Return the (x, y) coordinate for the center point of the cell that contains the specified text.  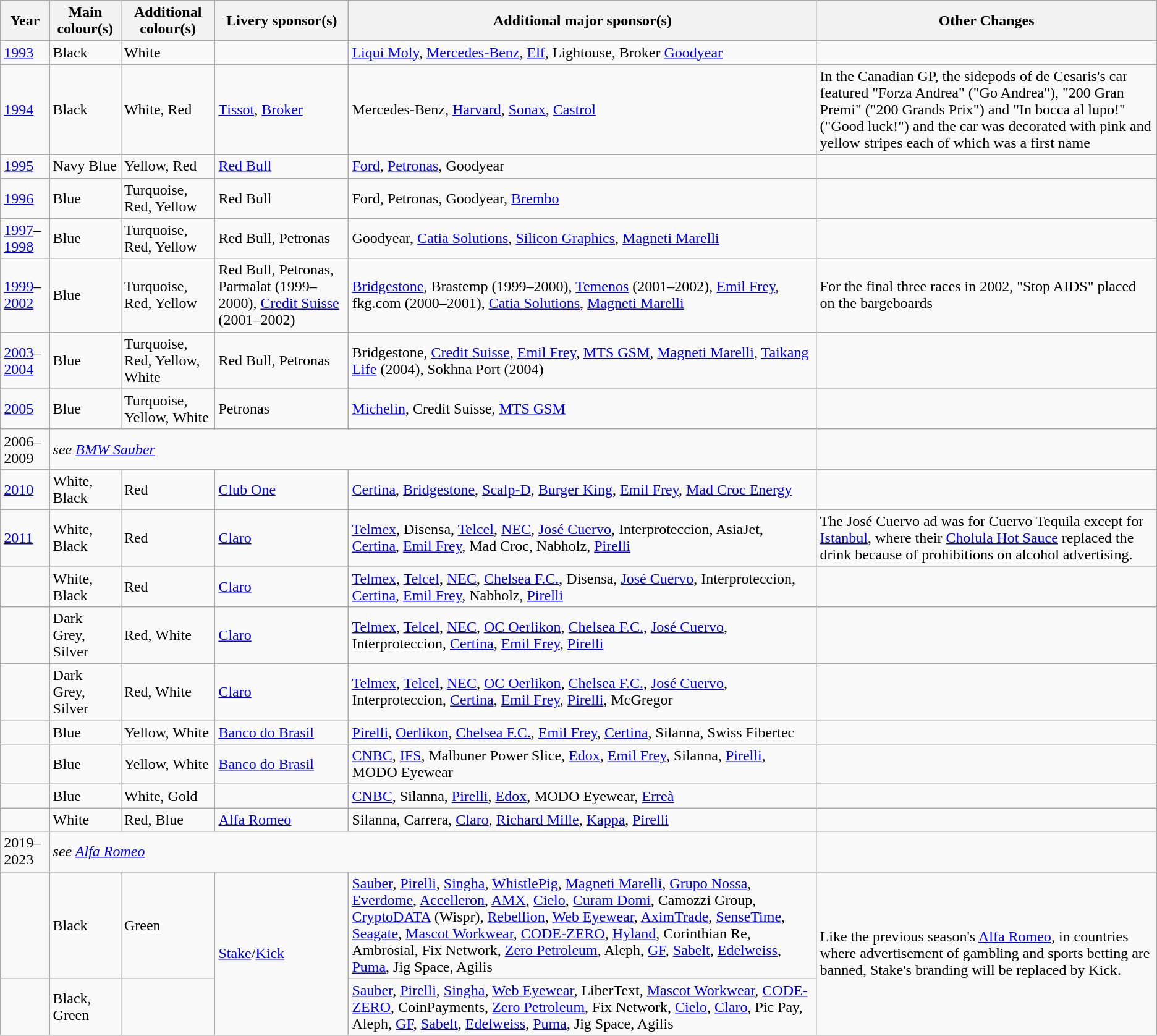
Bridgestone, Credit Suisse, Emil Frey, MTS GSM, Magneti Marelli, Taikang Life (2004), Sokhna Port (2004) (582, 360)
Silanna, Carrera, Claro, Richard Mille, Kappa, Pirelli (582, 820)
1997–1998 (25, 239)
Main colour(s) (85, 21)
Petronas (282, 409)
1995 (25, 166)
Liqui Moly, Mercedes-Benz, Elf, Lightouse, Broker Goodyear (582, 53)
Telmex, Telcel, NEC, OC Oerlikon, Chelsea F.C., José Cuervo, Interproteccion, Certina, Emil Frey, Pirelli (582, 635)
1996 (25, 198)
Navy Blue (85, 166)
2019–2023 (25, 852)
see Alfa Romeo (433, 852)
Tissot, Broker (282, 109)
Mercedes-Benz, Harvard, Sonax, Castrol (582, 109)
Telmex, Disensa, Telcel, NEC, José Cuervo, Interproteccion, AsiaJet, Certina, Emil Frey, Mad Croc, Nabholz, Pirelli (582, 538)
2011 (25, 538)
White, Red (167, 109)
Turquoise, Red, Yellow, White (167, 360)
2003–2004 (25, 360)
Club One (282, 490)
1994 (25, 109)
Additional major sponsor(s) (582, 21)
Goodyear, Catia Solutions, Silicon Graphics, Magneti Marelli (582, 239)
1999–2002 (25, 295)
Stake/Kick (282, 953)
2005 (25, 409)
Certina, Bridgestone, Scalp-D, Burger King, Emil Frey, Mad Croc Energy (582, 490)
For the final three races in 2002, "Stop AIDS" placed on the bargeboards (986, 295)
Pirelli, Oerlikon, Chelsea F.C., Emil Frey, Certina, Silanna, Swiss Fibertec (582, 732)
Additional colour(s) (167, 21)
see BMW Sauber (433, 449)
2010 (25, 490)
Year (25, 21)
Telmex, Telcel, NEC, Chelsea F.C., Disensa, José Cuervo, Interproteccion, Certina, Emil Frey, Nabholz, Pirelli (582, 586)
Other Changes (986, 21)
2006–2009 (25, 449)
Yellow, Red (167, 166)
CNBC, Silanna, Pirelli, Edox, MODO Eyewear, Erreà (582, 796)
CNBC, IFS, Malbuner Power Slice, Edox, Emil Frey, Silanna, Pirelli, MODO Eyewear (582, 764)
1993 (25, 53)
Green (167, 925)
Red Bull, Petronas, Parmalat (1999–2000), Credit Suisse (2001–2002) (282, 295)
Alfa Romeo (282, 820)
Ford, Petronas, Goodyear (582, 166)
Black, Green (85, 1007)
Bridgestone, Brastemp (1999–2000), Temenos (2001–2002), Emil Frey, fkg.com (2000–2001), Catia Solutions, Magneti Marelli (582, 295)
Ford, Petronas, Goodyear, Brembo (582, 198)
Livery sponsor(s) (282, 21)
Turquoise, Yellow, White (167, 409)
Michelin, Credit Suisse, MTS GSM (582, 409)
Red, Blue (167, 820)
Telmex, Telcel, NEC, OC Oerlikon, Chelsea F.C., José Cuervo, Interproteccion, Certina, Emil Frey, Pirelli, McGregor (582, 692)
White, Gold (167, 796)
